Locate the cell with the specified text and output its (x, y) center coordinate. 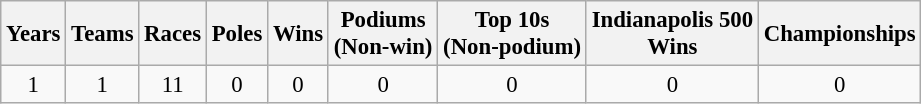
Years (34, 34)
Wins (298, 34)
Indianapolis 500Wins (672, 34)
11 (173, 85)
Teams (102, 34)
Top 10s(Non-podium) (512, 34)
Races (173, 34)
Championships (840, 34)
Poles (236, 34)
Podiums(Non-win) (382, 34)
